Pinpoint the cell where the given text exists, returning its (X, Y) midpoint coordinate. 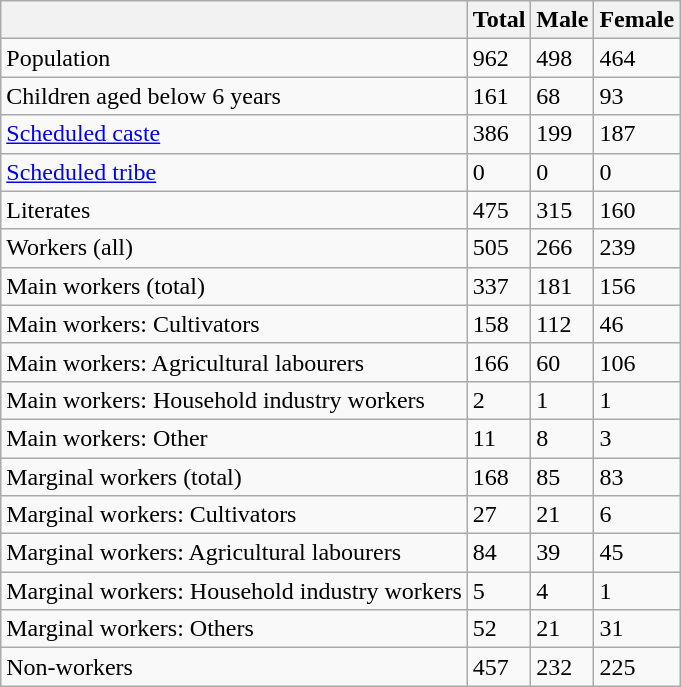
83 (637, 477)
2 (499, 400)
187 (637, 134)
266 (562, 248)
337 (499, 286)
45 (637, 553)
161 (499, 96)
46 (637, 324)
498 (562, 58)
239 (637, 248)
160 (637, 210)
Female (637, 20)
315 (562, 210)
475 (499, 210)
505 (499, 248)
386 (499, 134)
Main workers: Other (234, 438)
Children aged below 6 years (234, 96)
Marginal workers: Agricultural labourers (234, 553)
60 (562, 362)
Non-workers (234, 667)
Main workers: Household industry workers (234, 400)
84 (499, 553)
Marginal workers: Others (234, 629)
181 (562, 286)
Marginal workers: Household industry workers (234, 591)
457 (499, 667)
Literates (234, 210)
199 (562, 134)
93 (637, 96)
11 (499, 438)
Scheduled tribe (234, 172)
Main workers (total) (234, 286)
Scheduled caste (234, 134)
Marginal workers (total) (234, 477)
106 (637, 362)
Main workers: Agricultural labourers (234, 362)
Workers (all) (234, 248)
4 (562, 591)
158 (499, 324)
8 (562, 438)
Population (234, 58)
232 (562, 667)
6 (637, 515)
31 (637, 629)
464 (637, 58)
68 (562, 96)
27 (499, 515)
112 (562, 324)
Total (499, 20)
Marginal workers: Cultivators (234, 515)
85 (562, 477)
Male (562, 20)
166 (499, 362)
5 (499, 591)
225 (637, 667)
962 (499, 58)
3 (637, 438)
168 (499, 477)
52 (499, 629)
39 (562, 553)
Main workers: Cultivators (234, 324)
156 (637, 286)
